Capture the cell that displays the provided text and extract its (X, Y) central coordinate. 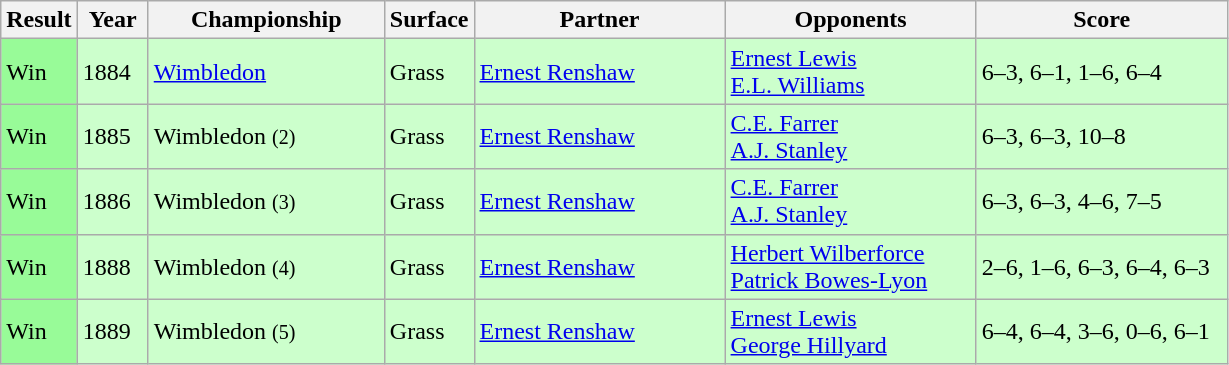
6–3, 6–1, 1–6, 6–4 (1102, 72)
Year (112, 20)
1889 (112, 332)
2–6, 1–6, 6–3, 6–4, 6–3 (1102, 266)
Partner (600, 20)
6–3, 6–3, 4–6, 7–5 (1102, 202)
1886 (112, 202)
Wimbledon (2) (266, 136)
1888 (112, 266)
Wimbledon (5) (266, 332)
Wimbledon (266, 72)
1885 (112, 136)
Herbert Wilberforce Patrick Bowes-Lyon (850, 266)
Ernest Lewis E.L. Williams (850, 72)
Surface (429, 20)
Wimbledon (4) (266, 266)
Wimbledon (3) (266, 202)
Opponents (850, 20)
6–4, 6–4, 3–6, 0–6, 6–1 (1102, 332)
6–3, 6–3, 10–8 (1102, 136)
1884 (112, 72)
Championship (266, 20)
Ernest Lewis George Hillyard (850, 332)
Result (39, 20)
Score (1102, 20)
